Detect which cell encompasses the target text, then output its (X, Y) center coordinate. 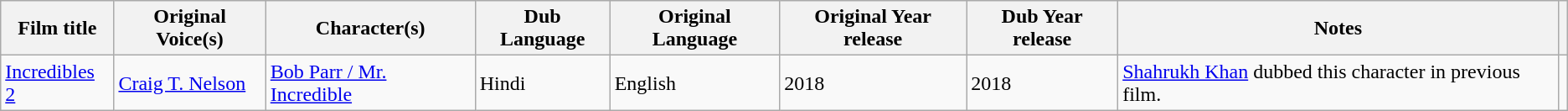
Incredibles 2 (57, 82)
Film title (57, 29)
Bob Parr / Mr. Incredible (370, 82)
Character(s) (370, 29)
Original Voice(s) (189, 29)
Shahrukh Khan dubbed this character in previous film. (1338, 82)
English (694, 82)
Original Language (694, 29)
Notes (1338, 29)
Hindi (543, 82)
Dub Year release (1042, 29)
Original Year release (873, 29)
Craig T. Nelson (189, 82)
Dub Language (543, 29)
